Capture the cell that displays the provided text and extract its [X, Y] central coordinate. 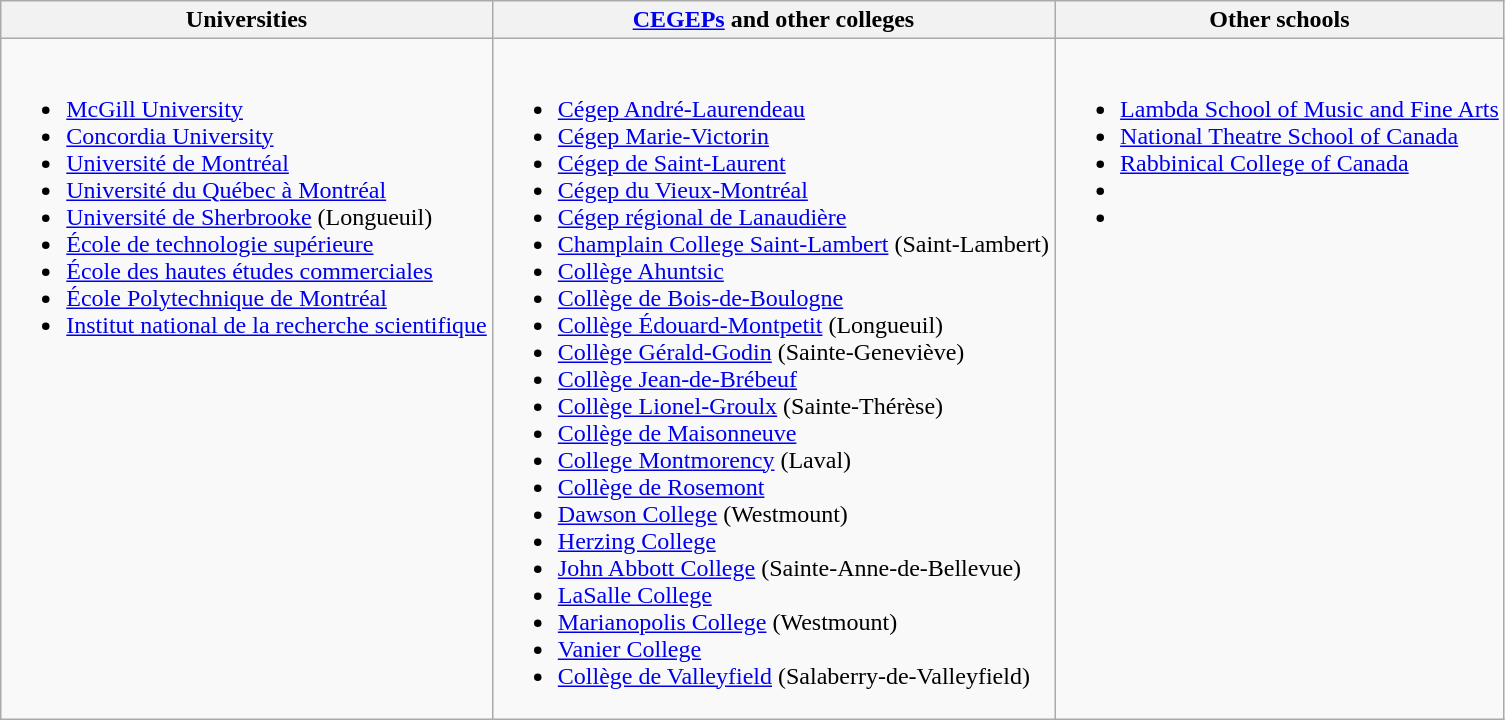
Lambda School of Music and Fine ArtsNational Theatre School of CanadaRabbinical College of Canada [1280, 379]
CEGEPs and other colleges [773, 20]
Other schools [1280, 20]
Universities [247, 20]
